Scan for the cell matching the given text and deliver its (X, Y) coordinate at center. 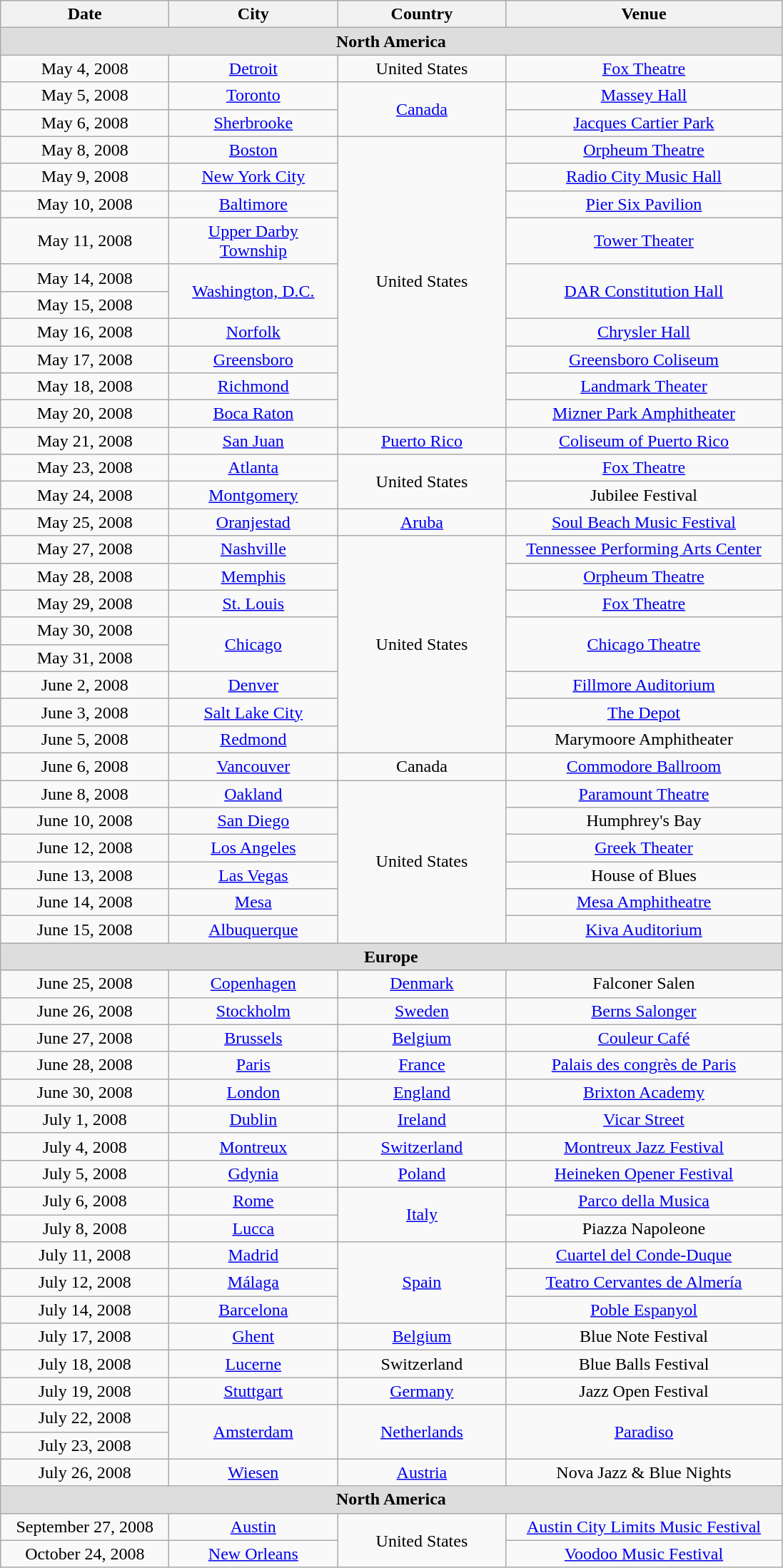
Denmark (422, 984)
San Juan (253, 441)
July 6, 2008 (85, 1201)
Brixton Academy (644, 1092)
May 28, 2008 (85, 576)
Cuartel del Conde-Duque (644, 1256)
June 28, 2008 (85, 1065)
England (422, 1092)
June 12, 2008 (85, 848)
Mizner Park Amphitheater (644, 414)
Málaga (253, 1283)
Las Vegas (253, 875)
July 5, 2008 (85, 1174)
May 4, 2008 (85, 68)
Poland (422, 1174)
Dublin (253, 1119)
July 14, 2008 (85, 1310)
Amsterdam (253, 1432)
May 14, 2008 (85, 278)
May 11, 2008 (85, 241)
London (253, 1092)
Soul Beach Music Festival (644, 522)
Nova Jazz & Blue Nights (644, 1472)
Chicago (253, 644)
October 24, 2008 (85, 1554)
Montreux Jazz Festival (644, 1146)
Memphis (253, 576)
Austria (422, 1472)
July 11, 2008 (85, 1256)
Boston (253, 150)
Atlanta (253, 468)
Heineken Opener Festival (644, 1174)
Europe (391, 957)
Albuquerque (253, 930)
Commodore Ballroom (644, 766)
Upper Darby Township (253, 241)
St. Louis (253, 604)
Sweden (422, 1011)
San Diego (253, 821)
Austin (253, 1527)
June 30, 2008 (85, 1092)
Los Angeles (253, 848)
Montreux (253, 1146)
Richmond (253, 387)
May 16, 2008 (85, 332)
June 8, 2008 (85, 794)
Gdynia (253, 1174)
Coliseum of Puerto Rico (644, 441)
May 6, 2008 (85, 123)
House of Blues (644, 875)
July 8, 2008 (85, 1228)
June 25, 2008 (85, 984)
June 13, 2008 (85, 875)
May 5, 2008 (85, 96)
City (253, 14)
Baltimore (253, 204)
Mesa (253, 902)
May 30, 2008 (85, 631)
Vancouver (253, 766)
Radio City Music Hall (644, 177)
Parco della Musica (644, 1201)
Date (85, 14)
May 20, 2008 (85, 414)
Rome (253, 1201)
Marymoore Amphitheater (644, 739)
July 17, 2008 (85, 1337)
Greensboro (253, 359)
June 15, 2008 (85, 930)
Detroit (253, 68)
Italy (422, 1214)
Blue Note Festival (644, 1337)
Sherbrooke (253, 123)
Couleur Café (644, 1038)
Fillmore Auditorium (644, 685)
Wiesen (253, 1472)
Tower Theater (644, 241)
July 1, 2008 (85, 1119)
Poble Espanyol (644, 1310)
Washington, D.C. (253, 291)
Ireland (422, 1119)
July 23, 2008 (85, 1445)
July 22, 2008 (85, 1418)
July 26, 2008 (85, 1472)
September 27, 2008 (85, 1527)
Massey Hall (644, 96)
Austin City Limits Music Festival (644, 1527)
Netherlands (422, 1432)
France (422, 1065)
Jacques Cartier Park (644, 123)
Falconer Salen (644, 984)
Germany (422, 1391)
Greensboro Coliseum (644, 359)
Oranjestad (253, 522)
Stuttgart (253, 1391)
Copenhagen (253, 984)
Spain (422, 1283)
July 18, 2008 (85, 1364)
May 25, 2008 (85, 522)
June 10, 2008 (85, 821)
New York City (253, 177)
Piazza Napoleone (644, 1228)
Barcelona (253, 1310)
June 26, 2008 (85, 1011)
Paradiso (644, 1432)
Paris (253, 1065)
Lucerne (253, 1364)
Oakland (253, 794)
Jubilee Festival (644, 495)
Vicar Street (644, 1119)
July 4, 2008 (85, 1146)
June 6, 2008 (85, 766)
June 27, 2008 (85, 1038)
Redmond (253, 739)
Ghent (253, 1337)
Nashville (253, 549)
July 12, 2008 (85, 1283)
June 2, 2008 (85, 685)
DAR Constitution Hall (644, 291)
Montgomery (253, 495)
May 23, 2008 (85, 468)
May 15, 2008 (85, 305)
May 9, 2008 (85, 177)
Humphrey's Bay (644, 821)
May 10, 2008 (85, 204)
Chicago Theatre (644, 644)
May 31, 2008 (85, 658)
Voodoo Music Festival (644, 1554)
Madrid (253, 1256)
The Depot (644, 712)
New Orleans (253, 1554)
Pier Six Pavilion (644, 204)
May 29, 2008 (85, 604)
Kiva Auditorium (644, 930)
Palais des congrès de Paris (644, 1065)
Stockholm (253, 1011)
Paramount Theatre (644, 794)
Denver (253, 685)
Country (422, 14)
Puerto Rico (422, 441)
Greek Theater (644, 848)
Jazz Open Festival (644, 1391)
Tennessee Performing Arts Center (644, 549)
May 27, 2008 (85, 549)
June 5, 2008 (85, 739)
Chrysler Hall (644, 332)
May 24, 2008 (85, 495)
June 3, 2008 (85, 712)
Venue (644, 14)
Lucca (253, 1228)
Aruba (422, 522)
Norfolk (253, 332)
May 17, 2008 (85, 359)
Salt Lake City (253, 712)
May 8, 2008 (85, 150)
Berns Salonger (644, 1011)
Mesa Amphitheatre (644, 902)
Brussels (253, 1038)
Landmark Theater (644, 387)
Blue Balls Festival (644, 1364)
June 14, 2008 (85, 902)
Teatro Cervantes de Almería (644, 1283)
July 19, 2008 (85, 1391)
Toronto (253, 96)
May 18, 2008 (85, 387)
May 21, 2008 (85, 441)
Boca Raton (253, 414)
